Detect which cell encompasses the target text, then output its (x, y) center coordinate. 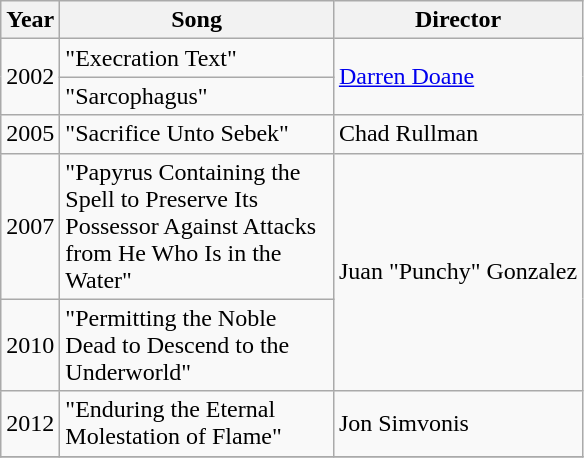
2012 (30, 424)
Juan "Punchy" Gonzalez (458, 272)
Jon Simvonis (458, 424)
"Sacrifice Unto Sebek" (197, 134)
Chad Rullman (458, 134)
"Execration Text" (197, 58)
2002 (30, 77)
Director (458, 20)
Song (197, 20)
2005 (30, 134)
Year (30, 20)
Darren Doane (458, 77)
"Papyrus Containing the Spell to Preserve Its Possessor Against Attacks from He Who Is in the Water" (197, 226)
"Sarcophagus" (197, 96)
2010 (30, 345)
"Enduring the Eternal Molestation of Flame" (197, 424)
2007 (30, 226)
"Permitting the Noble Dead to Descend to the Underworld" (197, 345)
